Identify which cell holds the provided text, then report its [x, y] central coordinate. 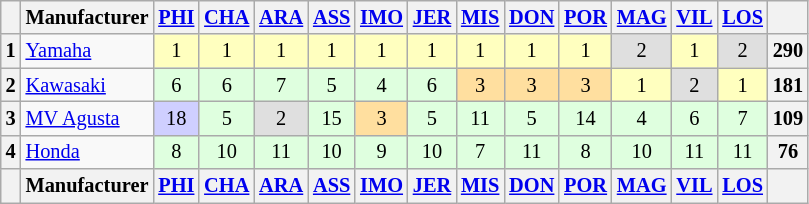
15 [332, 118]
Yamaha [88, 51]
MV Agusta [88, 118]
109 [788, 118]
181 [788, 85]
76 [788, 152]
18 [176, 118]
14 [586, 118]
290 [788, 51]
Honda [88, 152]
Kawasaki [88, 85]
9 [382, 152]
